Locate the cell with the specified text and output its (X, Y) center coordinate. 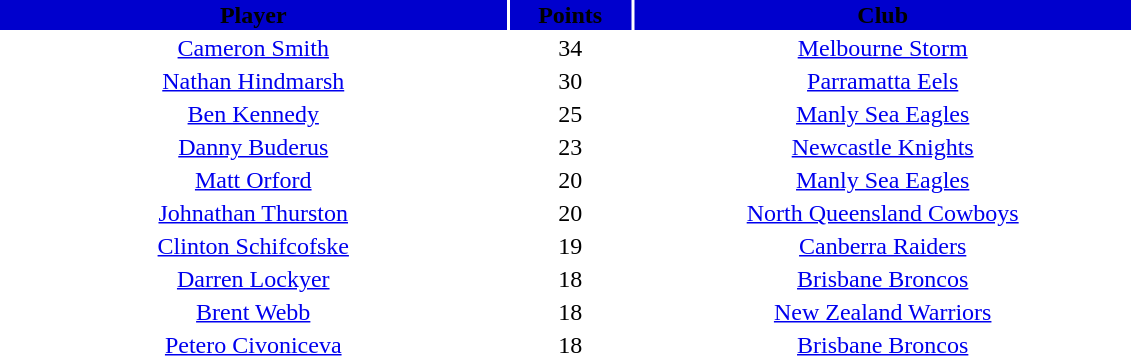
Nathan Hindmarsh (254, 81)
34 (570, 48)
30 (570, 81)
Clinton Schifcofske (254, 246)
23 (570, 147)
Darren Lockyer (254, 279)
25 (570, 114)
19 (570, 246)
Ben Kennedy (254, 114)
Johnathan Thurston (254, 213)
Petero Civoniceva (254, 345)
Points (570, 15)
Player (254, 15)
Brent Webb (254, 312)
Matt Orford (254, 180)
Cameron Smith (254, 48)
Danny Buderus (254, 147)
